From the cell containing the given text, extract its center point as [X, Y] coordinate. 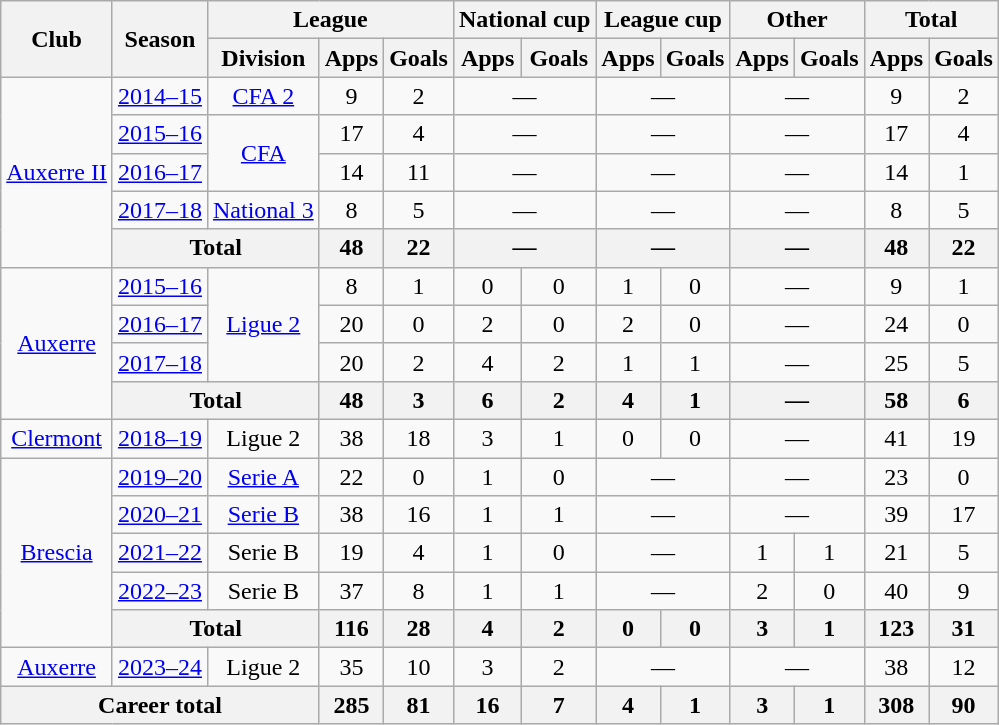
21 [896, 553]
2022–23 [160, 591]
39 [896, 515]
7 [559, 705]
18 [419, 438]
2023–24 [160, 667]
Auxerre II [57, 172]
2020–21 [160, 515]
2019–20 [160, 477]
Serie A [263, 477]
Other [797, 20]
League [330, 20]
28 [419, 629]
Club [57, 39]
123 [896, 629]
308 [896, 705]
41 [896, 438]
40 [896, 591]
116 [351, 629]
37 [351, 591]
35 [351, 667]
285 [351, 705]
Brescia [57, 553]
2018–19 [160, 438]
10 [419, 667]
58 [896, 400]
National 3 [263, 210]
23 [896, 477]
25 [896, 362]
81 [419, 705]
National cup [524, 20]
CFA [263, 153]
12 [964, 667]
CFA 2 [263, 96]
2021–22 [160, 553]
11 [419, 172]
90 [964, 705]
31 [964, 629]
Division [263, 58]
24 [896, 324]
League cup [663, 20]
2014–15 [160, 96]
Season [160, 39]
Clermont [57, 438]
Career total [160, 705]
